Scan for the cell matching the given text and deliver its (X, Y) coordinate at center. 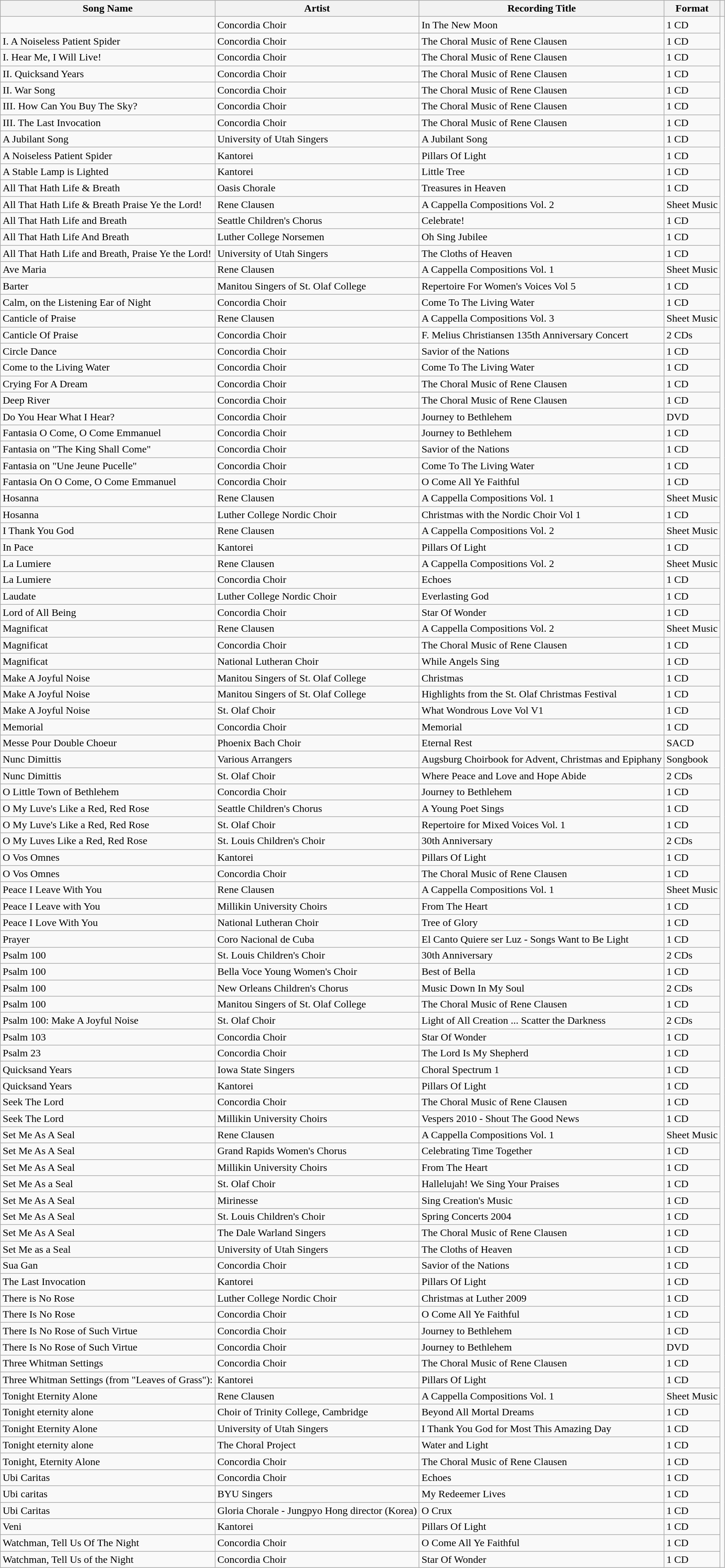
While Angels Sing (542, 661)
In The New Moon (542, 25)
All That Hath Life & Breath (108, 188)
What Wondrous Love Vol V1 (542, 710)
A Stable Lamp is Lighted (108, 172)
Gloria Chorale - Jungpyo Hong director (Korea) (317, 1510)
II. Quicksand Years (108, 74)
New Orleans Children's Chorus (317, 988)
Christmas (542, 678)
The Last Invocation (108, 1282)
Calm, on the Listening Ear of Night (108, 302)
Celebrate! (542, 221)
Music Down In My Soul (542, 988)
Spring Concerts 2004 (542, 1216)
O My Luves Like a Red, Red Rose (108, 841)
A Cappella Compositions Vol. 3 (542, 319)
Laudate (108, 596)
Choir of Trinity College, Cambridge (317, 1412)
Various Arrangers (317, 760)
All That Hath Life And Breath (108, 237)
Bella Voce Young Women's Choir (317, 971)
All That Hath Life and Breath, Praise Ye the Lord! (108, 253)
All That Hath Life and Breath (108, 221)
Vespers 2010 - Shout The Good News (542, 1119)
Format (692, 9)
Psalm 103 (108, 1037)
Ave Maria (108, 270)
Best of Bella (542, 971)
Water and Light (542, 1445)
Watchman, Tell Us of the Night (108, 1559)
Fantasia on "The King Shall Come" (108, 449)
Lord of All Being (108, 612)
Canticle Of Praise (108, 335)
I. Hear Me, I Will Live! (108, 57)
Peace I Love With You (108, 923)
Highlights from the St. Olaf Christmas Festival (542, 694)
Circle Dance (108, 351)
Watchman, Tell Us Of The Night (108, 1543)
Veni (108, 1527)
Luther College Norsemen (317, 237)
III. How Can You Buy The Sky? (108, 106)
The Dale Warland Singers (317, 1233)
Crying For A Dream (108, 384)
Sua Gan (108, 1266)
My Redeemer Lives (542, 1494)
III. The Last Invocation (108, 123)
Three Whitman Settings (108, 1363)
Peace I Leave With You (108, 890)
Set Me As a Seal (108, 1184)
Mirinesse (317, 1200)
Iowa State Singers (317, 1070)
Grand Rapids Women's Chorus (317, 1151)
Fantasia On O Come, O Come Emmanuel (108, 482)
Fantasia O Come, O Come Emmanuel (108, 433)
There is No Rose (108, 1298)
Hallelujah! We Sing Your Praises (542, 1184)
Recording Title (542, 9)
The Lord Is My Shepherd (542, 1053)
Messe Pour Double Choeur (108, 743)
Tree of Glory (542, 923)
Three Whitman Settings (from "Leaves of Grass"): (108, 1380)
Phoenix Bach Choir (317, 743)
O Crux (542, 1510)
In Pace (108, 547)
Christmas at Luther 2009 (542, 1298)
Light of All Creation ... Scatter the Darkness (542, 1021)
Coro Nacional de Cuba (317, 939)
Eternal Rest (542, 743)
Choral Spectrum 1 (542, 1070)
I. A Noiseless Patient Spider (108, 41)
O Little Town of Bethlehem (108, 792)
Treasures in Heaven (542, 188)
Repertoire for Mixed Voices Vol. 1 (542, 825)
Barter (108, 286)
Set Me as a Seal (108, 1249)
All That Hath Life & Breath Praise Ye the Lord! (108, 205)
Sing Creation's Music (542, 1200)
BYU Singers (317, 1494)
Everlasting God (542, 596)
Do You Hear What I Hear? (108, 416)
Artist (317, 9)
Prayer (108, 939)
Song Name (108, 9)
I Thank You God (108, 531)
Ubi caritas (108, 1494)
Peace I Leave with You (108, 906)
A Young Poet Sings (542, 808)
Psalm 100: Make A Joyful Noise (108, 1021)
There Is No Rose (108, 1315)
The Choral Project (317, 1445)
Tonight, Eternity Alone (108, 1461)
SACD (692, 743)
II. War Song (108, 90)
Songbook (692, 760)
Where Peace and Love and Hope Abide (542, 776)
Come to the Living Water (108, 368)
Fantasia on "Une Jeune Pucelle" (108, 465)
I Thank You God for Most This Amazing Day (542, 1429)
Little Tree (542, 172)
Repertoire For Women's Voices Vol 5 (542, 286)
Oh Sing Jubilee (542, 237)
Deep River (108, 400)
Oasis Chorale (317, 188)
Psalm 23 (108, 1053)
Celebrating Time Together (542, 1151)
El Canto Quiere ser Luz - Songs Want to Be Light (542, 939)
Christmas with the Nordic Choir Vol 1 (542, 515)
Canticle of Praise (108, 319)
Beyond All Mortal Dreams (542, 1412)
A Noiseless Patient Spider (108, 155)
F. Melius Christiansen 135th Anniversary Concert (542, 335)
Augsburg Choirbook for Advent, Christmas and Epiphany (542, 760)
